Return (X, Y) of the center of cell containing provided text 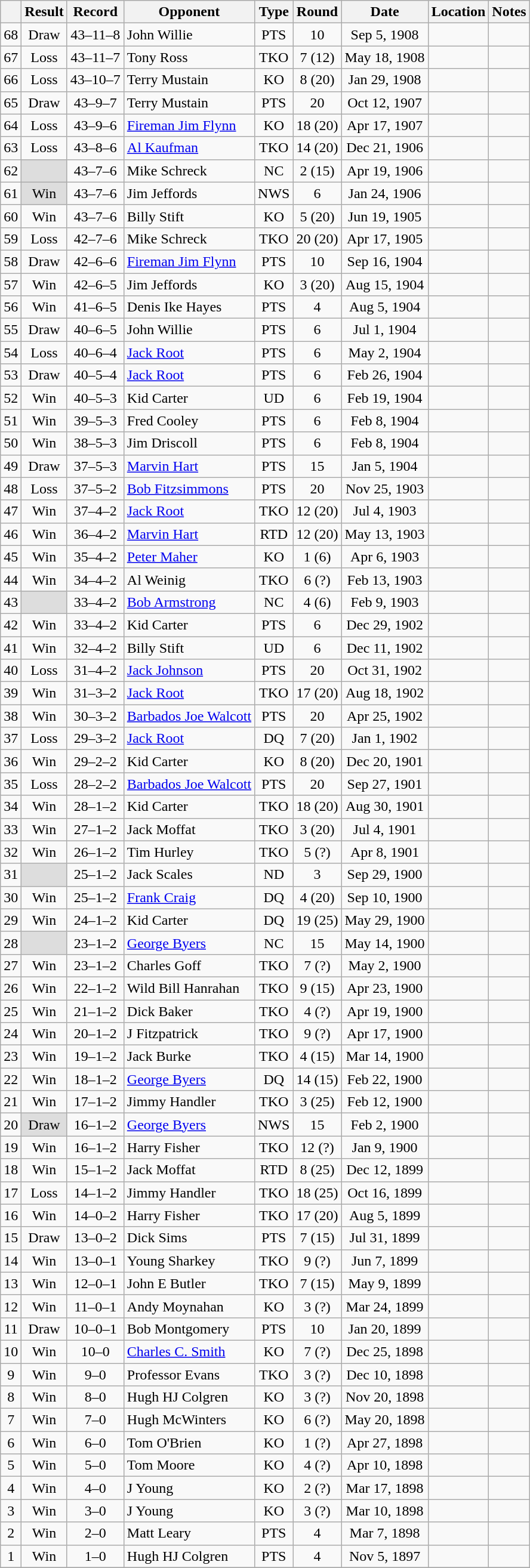
Bob Armstrong (189, 602)
Jan 9, 1900 (384, 1147)
2 (11, 1533)
8 (11, 1397)
56 (11, 307)
53 (11, 375)
Record (95, 12)
24–1–2 (95, 920)
4 (20) (318, 897)
Feb 12, 1900 (384, 1102)
Notes (509, 12)
Apr 19, 1906 (384, 171)
Oct 31, 1902 (384, 671)
Nov 5, 1897 (384, 1556)
Tom Moore (189, 1465)
May 9, 1899 (384, 1283)
40–5–3 (95, 398)
2 (15) (318, 171)
7 (11, 1420)
50 (11, 443)
Mar 14, 1900 (384, 1057)
37 (11, 739)
Date (384, 12)
38–5–3 (95, 443)
18 (11, 1170)
11–0–1 (95, 1306)
64 (11, 125)
Jul 4, 1901 (384, 829)
Aug 5, 1899 (384, 1215)
Dec 20, 1901 (384, 761)
27–1–2 (95, 829)
1 (6) (318, 557)
Dec 11, 1902 (384, 647)
33 (11, 829)
Location (458, 12)
Apr 25, 1902 (384, 716)
May 2, 1904 (384, 353)
2–0 (95, 1533)
32–4–2 (95, 647)
2 (?) (318, 1488)
Aug 18, 1902 (384, 693)
51 (11, 421)
Peter Maher (189, 557)
Feb 19, 1904 (384, 398)
Denis Ike Hayes (189, 307)
Apr 17, 1905 (384, 239)
May 29, 1900 (384, 920)
7 (20) (318, 739)
Mar 10, 1898 (384, 1511)
37–5–3 (95, 466)
13 (11, 1283)
65 (11, 103)
Andy Moynahan (189, 1306)
ND (274, 875)
3 (25) (318, 1102)
Apr 6, 1903 (384, 557)
9 (11, 1374)
Feb 13, 1903 (384, 579)
19 (25) (318, 920)
Apr 17, 1907 (384, 125)
27 (11, 965)
Jun 19, 1905 (384, 216)
Jul 4, 1903 (384, 511)
31–3–2 (95, 693)
42 (11, 625)
May 14, 1900 (384, 943)
54 (11, 353)
Feb 22, 1900 (384, 1079)
4–0 (95, 1488)
20–1–2 (95, 1034)
Jack Johnson (189, 671)
14 (15) (318, 1079)
36 (11, 761)
9–0 (95, 1374)
28–1–2 (95, 807)
40 (11, 671)
36–4–2 (95, 534)
Apr 27, 1898 (384, 1443)
20 (20) (318, 239)
3–0 (95, 1511)
Nov 25, 1903 (384, 489)
Sep 29, 1900 (384, 875)
1 (?) (318, 1443)
14–1–2 (95, 1193)
14 (11, 1261)
19–1–2 (95, 1057)
May 18, 1908 (384, 57)
Aug 5, 1904 (384, 307)
35 (11, 784)
1 (11, 1556)
Dec 21, 1906 (384, 148)
37–5–2 (95, 489)
35–4–2 (95, 557)
49 (11, 466)
Bob Fitzsimmons (189, 489)
Hugh McWinters (189, 1420)
Apr 19, 1900 (384, 1011)
Matt Leary (189, 1533)
29–2–2 (95, 761)
4 (6) (318, 602)
19 (11, 1147)
16 (11, 1215)
5 (?) (318, 852)
Wild Bill Hanrahan (189, 988)
Jan 20, 1899 (384, 1329)
43–11–7 (95, 57)
Feb 26, 1904 (384, 375)
John E Butler (189, 1283)
47 (11, 511)
5–0 (95, 1465)
Aug 30, 1901 (384, 807)
Apr 23, 1900 (384, 988)
61 (11, 193)
Mar 24, 1899 (384, 1306)
7 (12) (318, 57)
J Fitzpatrick (189, 1034)
Dick Sims (189, 1238)
Tim Hurley (189, 852)
60 (11, 216)
Jul 31, 1899 (384, 1238)
28–2–2 (95, 784)
Opponent (189, 12)
13–0–1 (95, 1261)
13–0–2 (95, 1238)
29 (11, 920)
8 (25) (318, 1170)
22 (11, 1079)
Jan 5, 1904 (384, 466)
Oct 12, 1907 (384, 103)
11 (11, 1329)
43–9–7 (95, 103)
42–6–6 (95, 261)
17–1–2 (95, 1102)
Feb 2, 1900 (384, 1125)
63 (11, 148)
43–10–7 (95, 80)
15–1–2 (95, 1170)
30–3–2 (95, 716)
Al Kaufman (189, 148)
Jan 1, 1902 (384, 739)
12 (?) (318, 1147)
26 (11, 988)
52 (11, 398)
43–9–6 (95, 125)
67 (11, 57)
39–5–3 (95, 421)
34 (11, 807)
10–0 (95, 1351)
14–0–2 (95, 1215)
Frank Craig (189, 897)
May 13, 1903 (384, 534)
48 (11, 489)
31 (11, 875)
Tom O'Brien (189, 1443)
7–0 (95, 1420)
Jan 24, 1906 (384, 193)
31–4–2 (95, 671)
Young Sharkey (189, 1261)
Fred Cooley (189, 421)
Sep 10, 1900 (384, 897)
44 (11, 579)
Bob Montgomery (189, 1329)
12 (11, 1306)
5 (20) (318, 216)
Dec 29, 1902 (384, 625)
21–1–2 (95, 1011)
30 (11, 897)
43–11–8 (95, 35)
23 (11, 1057)
10–0–1 (95, 1329)
Apr 8, 1901 (384, 852)
Mar 17, 1898 (384, 1488)
Feb 9, 1903 (384, 602)
9 (15) (318, 988)
Apr 17, 1900 (384, 1034)
Dec 10, 1898 (384, 1374)
57 (11, 285)
18–1–2 (95, 1079)
Nov 20, 1898 (384, 1397)
26–1–2 (95, 852)
8–0 (95, 1397)
24 (11, 1034)
59 (11, 239)
42–7–6 (95, 239)
40–6–4 (95, 353)
68 (11, 35)
34–4–2 (95, 579)
62 (11, 171)
May 20, 1898 (384, 1420)
May 2, 1900 (384, 965)
12–0–1 (95, 1283)
17 (11, 1193)
4 (15) (318, 1057)
38 (11, 716)
42–6–5 (95, 285)
Jan 29, 1908 (384, 80)
Charles C. Smith (189, 1351)
Professor Evans (189, 1374)
45 (11, 557)
Dick Baker (189, 1011)
46 (11, 534)
Apr 10, 1898 (384, 1465)
Tony Ross (189, 57)
37–4–2 (95, 511)
6–0 (95, 1443)
Jun 7, 1899 (384, 1261)
32 (11, 852)
Al Weinig (189, 579)
55 (11, 330)
43–8–6 (95, 148)
Round (318, 12)
41 (11, 647)
21 (11, 1102)
39 (11, 693)
Sep 27, 1901 (384, 784)
Sep 16, 1904 (384, 261)
28 (11, 943)
5 (11, 1465)
40–6–5 (95, 330)
14 (20) (318, 148)
25 (11, 1011)
18 (25) (318, 1193)
Jim Driscoll (189, 443)
Result (44, 12)
29–3–2 (95, 739)
Mar 7, 1898 (384, 1533)
Type (274, 12)
43 (11, 602)
Jul 1, 1904 (384, 330)
Dec 12, 1899 (384, 1170)
41–6–5 (95, 307)
66 (11, 80)
58 (11, 261)
Aug 15, 1904 (384, 285)
Oct 16, 1899 (384, 1193)
22–1–2 (95, 988)
Charles Goff (189, 965)
Dec 25, 1898 (384, 1351)
Jack Scales (189, 875)
1–0 (95, 1556)
Sep 5, 1908 (384, 35)
Jack Burke (189, 1057)
40–5–4 (95, 375)
